Pinpoint the cell where the given text exists, returning its [X, Y] midpoint coordinate. 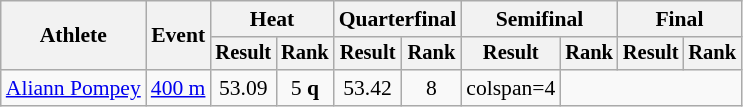
colspan=4 [510, 88]
8 [432, 88]
Final [680, 19]
5 q [305, 88]
53.42 [368, 88]
Event [178, 36]
Athlete [74, 36]
400 m [178, 88]
Heat [272, 19]
Aliann Pompey [74, 88]
Quarterfinal [398, 19]
53.09 [243, 88]
Semifinal [540, 19]
